Search for the cell housing the specified text and yield its [x, y] center coordinate. 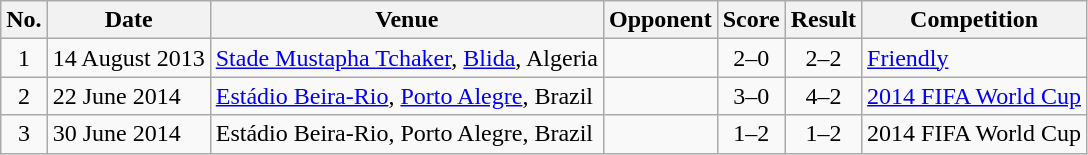
Opponent [660, 20]
4–2 [823, 96]
30 June 2014 [128, 134]
Competition [974, 20]
Stade Mustapha Tchaker, Blida, Algeria [406, 58]
Score [751, 20]
2–0 [751, 58]
3–0 [751, 96]
Friendly [974, 58]
2 [24, 96]
14 August 2013 [128, 58]
3 [24, 134]
Venue [406, 20]
22 June 2014 [128, 96]
2–2 [823, 58]
No. [24, 20]
1 [24, 58]
Date [128, 20]
Result [823, 20]
